Provide the [X, Y] coordinate of the cell's center where the given text is located.  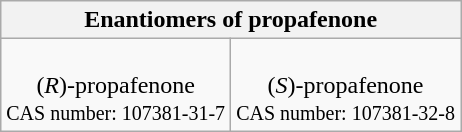
(R)-propafenone CAS number: 107381-31-7 [116, 85]
Enantiomers of propafenone [231, 20]
(S)-propafenone CAS number: 107381-32-8 [346, 85]
